Determine the (x, y) coordinate at the center of the cell enclosing the given text.  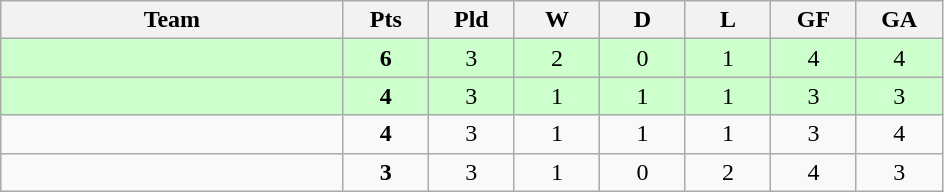
D (643, 20)
L (728, 20)
GA (899, 20)
6 (386, 58)
Team (172, 20)
Pld (472, 20)
W (557, 20)
GF (814, 20)
Pts (386, 20)
